Extract the [x, y] coordinate from the center of the cell holding the provided text.  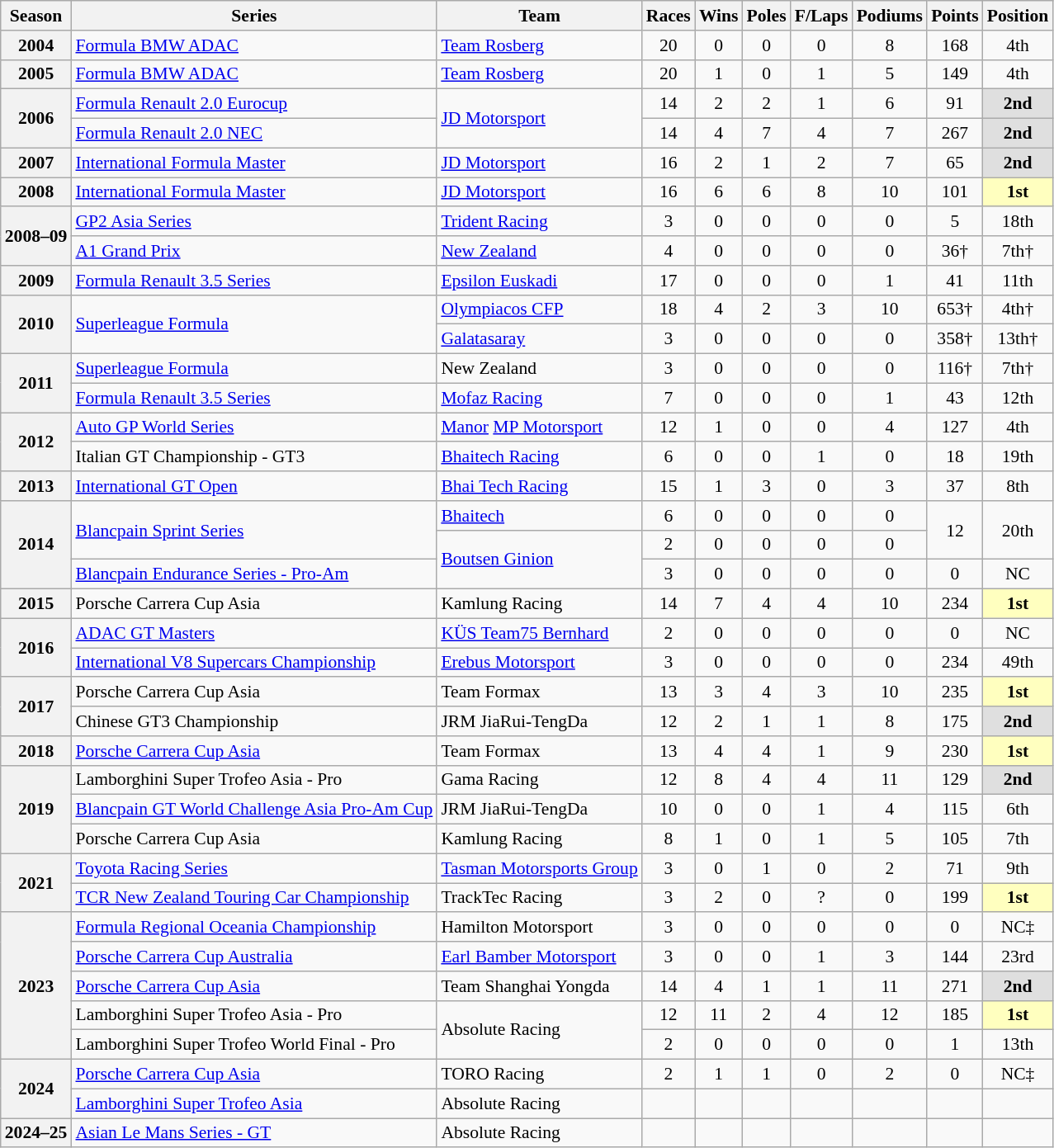
Formula Renault 2.0 Eurocup [254, 104]
9 [890, 751]
TORO Racing [539, 1075]
Points [955, 16]
Season [36, 16]
Team [539, 16]
Gama Racing [539, 780]
Podiums [890, 16]
F/Laps [822, 16]
Blancpain Sprint Series [254, 530]
7th [1018, 839]
Lamborghini Super Trofeo Asia [254, 1103]
2011 [36, 383]
6th [1018, 810]
Trident Racing [539, 222]
Earl Bamber Motorsport [539, 957]
71 [955, 868]
43 [955, 398]
KÜS Team75 Bernhard [539, 633]
Bhaitech [539, 516]
105 [955, 839]
Porsche Carrera Cup Australia [254, 957]
ADAC GT Masters [254, 633]
12th [1018, 398]
653† [955, 309]
144 [955, 957]
TCR New Zealand Touring Car Championship [254, 898]
19th [1018, 457]
91 [955, 104]
Formula Regional Oceania Championship [254, 928]
41 [955, 281]
23rd [1018, 957]
2019 [36, 809]
GP2 Asia Series [254, 222]
49th [1018, 663]
2010 [36, 324]
Erebus Motorsport [539, 663]
Asian Le Mans Series - GT [254, 1133]
101 [955, 192]
Lamborghini Super Trofeo World Final - Pro [254, 1045]
2006 [36, 119]
2012 [36, 442]
4th† [1018, 309]
Olympiacos CFP [539, 309]
199 [955, 898]
20th [1018, 530]
2023 [36, 986]
2015 [36, 604]
2005 [36, 74]
17 [669, 281]
Italian GT Championship - GT3 [254, 457]
18th [1018, 222]
8th [1018, 486]
168 [955, 45]
271 [955, 986]
230 [955, 751]
Wins [719, 16]
115 [955, 810]
A1 Grand Prix [254, 251]
185 [955, 1015]
2008 [36, 192]
Bhaitech Racing [539, 457]
267 [955, 134]
Team Shanghai Yongda [539, 986]
Tasman Motorsports Group [539, 868]
15 [669, 486]
International GT Open [254, 486]
358† [955, 339]
9th [1018, 868]
235 [955, 692]
TrackTec Racing [539, 898]
Boutsen Ginion [539, 560]
Poles [767, 16]
Position [1018, 16]
Bhai Tech Racing [539, 486]
Races [669, 16]
175 [955, 721]
2018 [36, 751]
Epsilon Euskadi [539, 281]
13th† [1018, 339]
149 [955, 74]
2016 [36, 647]
International V8 Supercars Championship [254, 663]
? [822, 898]
2009 [36, 281]
Auto GP World Series [254, 428]
Blancpain GT World Challenge Asia Pro-Am Cup [254, 810]
2004 [36, 45]
2008–09 [36, 236]
Series [254, 16]
11th [1018, 281]
Formula Renault 2.0 NEC [254, 134]
Chinese GT3 Championship [254, 721]
2024–25 [36, 1133]
37 [955, 486]
2013 [36, 486]
Galatasaray [539, 339]
127 [955, 428]
Manor MP Motorsport [539, 428]
13th [1018, 1045]
2014 [36, 545]
Toyota Racing Series [254, 868]
116† [955, 369]
2021 [36, 883]
Hamilton Motorsport [539, 928]
36† [955, 251]
2017 [36, 706]
2007 [36, 163]
Mofaz Racing [539, 398]
Blancpain Endurance Series - Pro-Am [254, 574]
2024 [36, 1089]
129 [955, 780]
65 [955, 163]
